Return (x, y) of the center of cell containing provided text 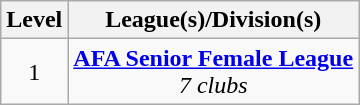
League(s)/Division(s) (214, 20)
AFA Senior Female League7 clubs (214, 72)
Level (34, 20)
1 (34, 72)
